Determine the (x, y) coordinate at the center of the cell enclosing the given text.  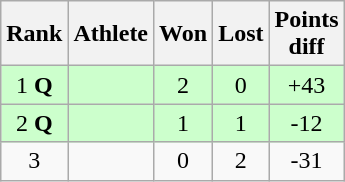
Won (184, 34)
2 Q (34, 123)
Lost (241, 34)
-31 (306, 161)
Athlete (111, 34)
+43 (306, 85)
3 (34, 161)
Rank (34, 34)
Pointsdiff (306, 34)
-12 (306, 123)
1 Q (34, 85)
